Provide the (x, y) coordinate of the cell's center where the given text is located.  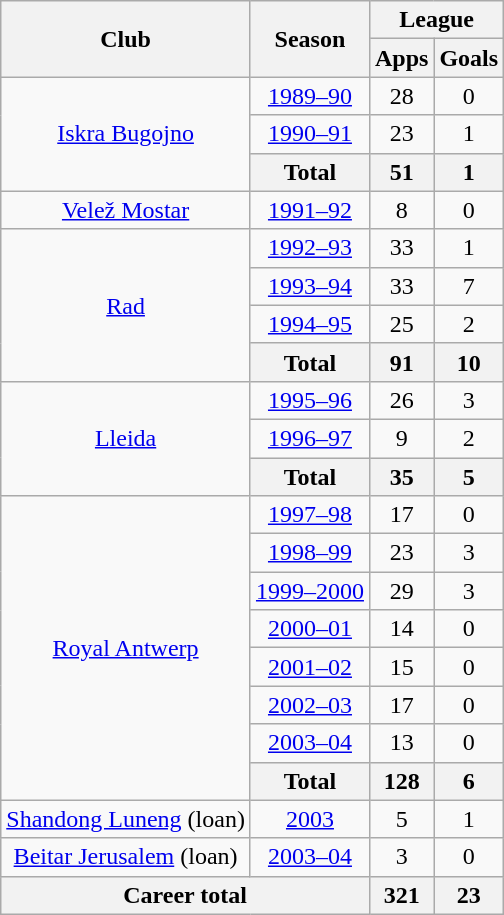
1999–2000 (310, 591)
Shandong Luneng (loan) (126, 819)
26 (401, 400)
Club (126, 39)
1991–92 (310, 210)
2001–02 (310, 667)
1992–93 (310, 248)
Rad (126, 305)
1993–94 (310, 286)
Iskra Bugojno (126, 134)
1996–97 (310, 438)
321 (401, 895)
Velež Mostar (126, 210)
9 (401, 438)
League (436, 20)
1995–96 (310, 400)
28 (401, 96)
Lleida (126, 438)
6 (469, 781)
1990–91 (310, 134)
14 (401, 629)
7 (469, 286)
1989–90 (310, 96)
15 (401, 667)
Season (310, 39)
8 (401, 210)
1994–95 (310, 324)
25 (401, 324)
51 (401, 172)
2000–01 (310, 629)
Apps (401, 58)
128 (401, 781)
1997–98 (310, 515)
13 (401, 743)
Goals (469, 58)
2002–03 (310, 705)
35 (401, 477)
91 (401, 362)
1998–99 (310, 553)
2003 (310, 819)
Career total (186, 895)
10 (469, 362)
Beitar Jerusalem (loan) (126, 857)
29 (401, 591)
Royal Antwerp (126, 648)
